Provide the (x, y) coordinate of the cell's center where the given text is located.  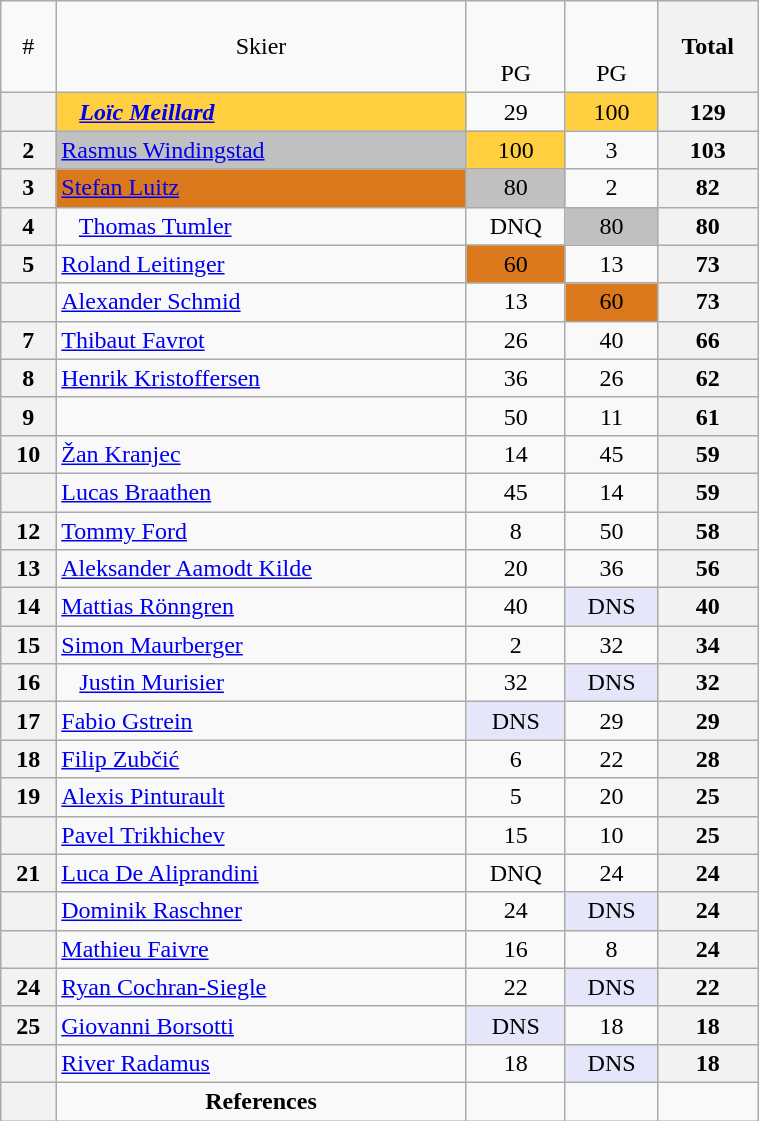
Stefan Luitz (262, 188)
Loïc Meillard (262, 112)
Mathieu Faivre (262, 949)
Thibaut Favrot (262, 340)
103 (708, 150)
Total (708, 47)
Roland Leitinger (262, 264)
Thomas Tumler (262, 226)
9 (28, 416)
Aleksander Aamodt Kilde (262, 569)
19 (28, 797)
66 (708, 340)
Mattias Rönngren (262, 607)
61 (708, 416)
# (28, 47)
Ryan Cochran-Siegle (262, 987)
Simon Maurberger (262, 645)
6 (516, 759)
Žan Kranjec (262, 454)
17 (28, 721)
Rasmus Windingstad (262, 150)
Pavel Trikhichev (262, 835)
Henrik Kristoffersen (262, 378)
11 (612, 416)
Alexander Schmid (262, 302)
129 (708, 112)
References (262, 1101)
Fabio Gstrein (262, 721)
Luca De Aliprandini (262, 873)
Giovanni Borsotti (262, 1025)
Justin Murisier (262, 683)
82 (708, 188)
Alexis Pinturault (262, 797)
4 (28, 226)
Filip Zubčić (262, 759)
Tommy Ford (262, 531)
28 (708, 759)
12 (28, 531)
62 (708, 378)
Lucas Braathen (262, 492)
7 (28, 340)
34 (708, 645)
Skier (262, 47)
58 (708, 531)
56 (708, 569)
21 (28, 873)
River Radamus (262, 1063)
Dominik Raschner (262, 911)
